Scan for the cell matching the given text and deliver its (X, Y) coordinate at center. 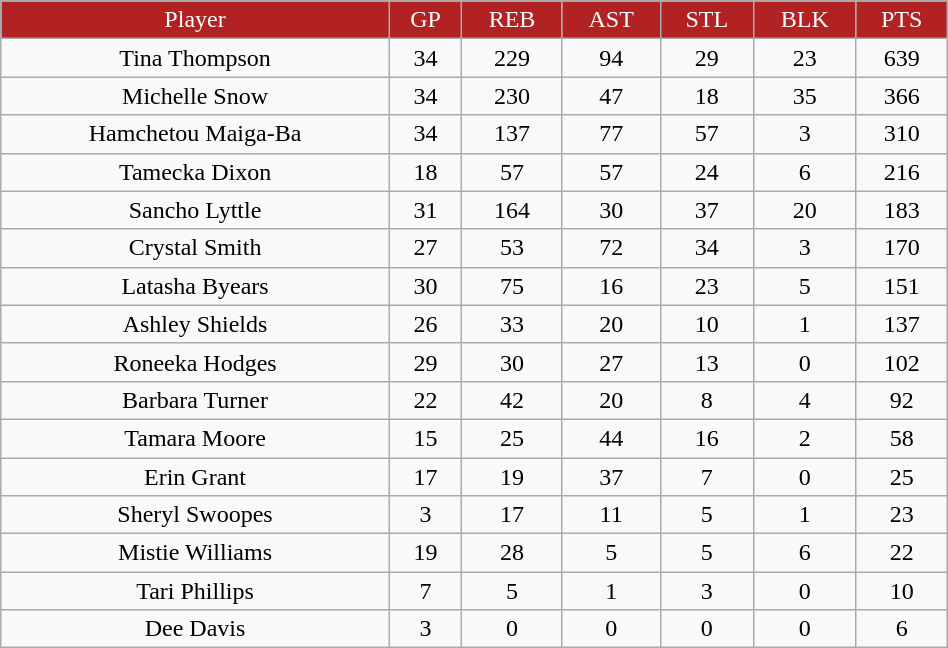
8 (706, 400)
Erin Grant (196, 477)
STL (706, 20)
Dee Davis (196, 629)
639 (902, 58)
31 (426, 210)
PTS (902, 20)
164 (512, 210)
AST (611, 20)
Sheryl Swoopes (196, 515)
35 (804, 96)
26 (426, 324)
28 (512, 553)
53 (512, 248)
2 (804, 438)
216 (902, 172)
77 (611, 134)
Hamchetou Maiga-Ba (196, 134)
44 (611, 438)
Mistie Williams (196, 553)
Ashley Shields (196, 324)
Latasha Byears (196, 286)
Roneeka Hodges (196, 362)
366 (902, 96)
170 (902, 248)
102 (902, 362)
310 (902, 134)
42 (512, 400)
BLK (804, 20)
47 (611, 96)
GP (426, 20)
72 (611, 248)
Sancho Lyttle (196, 210)
230 (512, 96)
Michelle Snow (196, 96)
151 (902, 286)
Crystal Smith (196, 248)
Tamara Moore (196, 438)
33 (512, 324)
15 (426, 438)
13 (706, 362)
Tari Phillips (196, 591)
94 (611, 58)
Tina Thompson (196, 58)
229 (512, 58)
4 (804, 400)
24 (706, 172)
92 (902, 400)
11 (611, 515)
Barbara Turner (196, 400)
Player (196, 20)
Tamecka Dixon (196, 172)
75 (512, 286)
REB (512, 20)
58 (902, 438)
183 (902, 210)
